Return the [x, y] coordinate for the center point of the cell that contains the specified text.  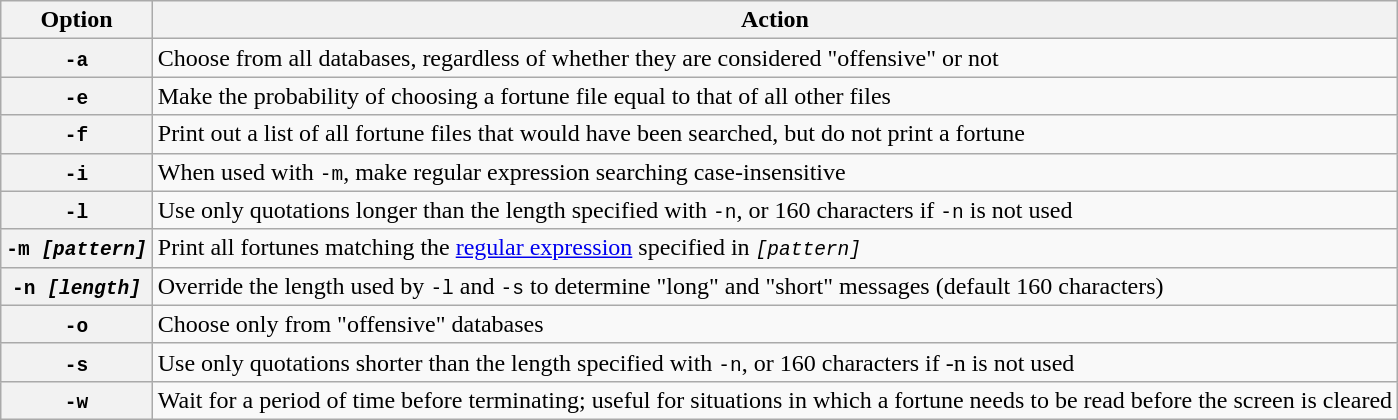
-m [pattern] [77, 248]
-o [77, 324]
Choose from all databases, regardless of whether they are considered "offensive" or not [774, 58]
Use only quotations shorter than the length specified with -n, or 160 characters if -n is not used [774, 362]
-l [77, 210]
Wait for a period of time before terminating; useful for situations in which a fortune needs to be read before the screen is cleared [774, 400]
Option [77, 20]
-w [77, 400]
Print all fortunes matching the regular expression specified in [pattern] [774, 248]
-a [77, 58]
Print out a list of all fortune files that would have been searched, but do not print a fortune [774, 134]
-s [77, 362]
Action [774, 20]
Use only quotations longer than the length specified with -n, or 160 characters if -n is not used [774, 210]
-i [77, 172]
Choose only from "offensive" databases [774, 324]
Make the probability of choosing a fortune file equal to that of all other files [774, 96]
When used with -m, make regular expression searching case-insensitive [774, 172]
-f [77, 134]
-n [length] [77, 286]
-e [77, 96]
Override the length used by -l and -s to determine "long" and "short" messages (default 160 characters) [774, 286]
